Pinpoint the cell where the given text exists, returning its (x, y) midpoint coordinate. 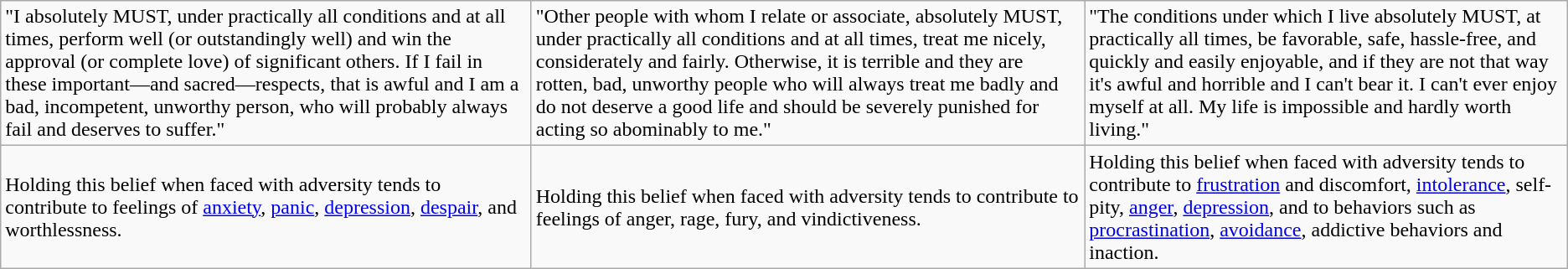
Holding this belief when faced with adversity tends to contribute to feelings of anxiety, panic, depression, despair, and worthlessness. (266, 207)
Holding this belief when faced with adversity tends to contribute to feelings of anger, rage, fury, and vindictiveness. (807, 207)
